Return [x, y] of the center of cell containing provided text 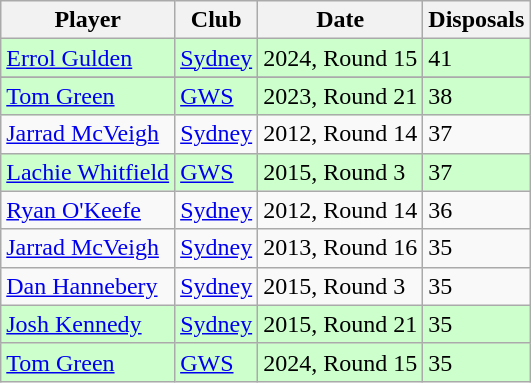
Errol Gulden [88, 58]
2023, Round 21 [340, 96]
Josh Kennedy [88, 324]
2013, Round 16 [340, 248]
Date [340, 20]
38 [476, 96]
Club [216, 20]
36 [476, 210]
Player [88, 20]
Ryan O'Keefe [88, 210]
Dan Hannebery [88, 286]
Disposals [476, 20]
41 [476, 58]
2015, Round 21 [340, 324]
Lachie Whitfield [88, 172]
